Provide the [x, y] coordinate of the cell's center where the given text is located.  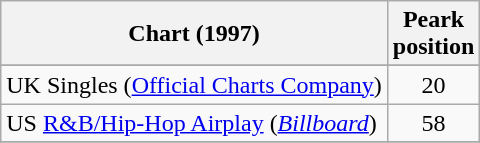
UK Singles (Official Charts Company) [194, 85]
58 [433, 123]
Chart (1997) [194, 34]
Pearkposition [433, 34]
20 [433, 85]
US R&B/Hip-Hop Airplay (Billboard) [194, 123]
